Provide the [x, y] coordinate of the cell's center where the given text is located.  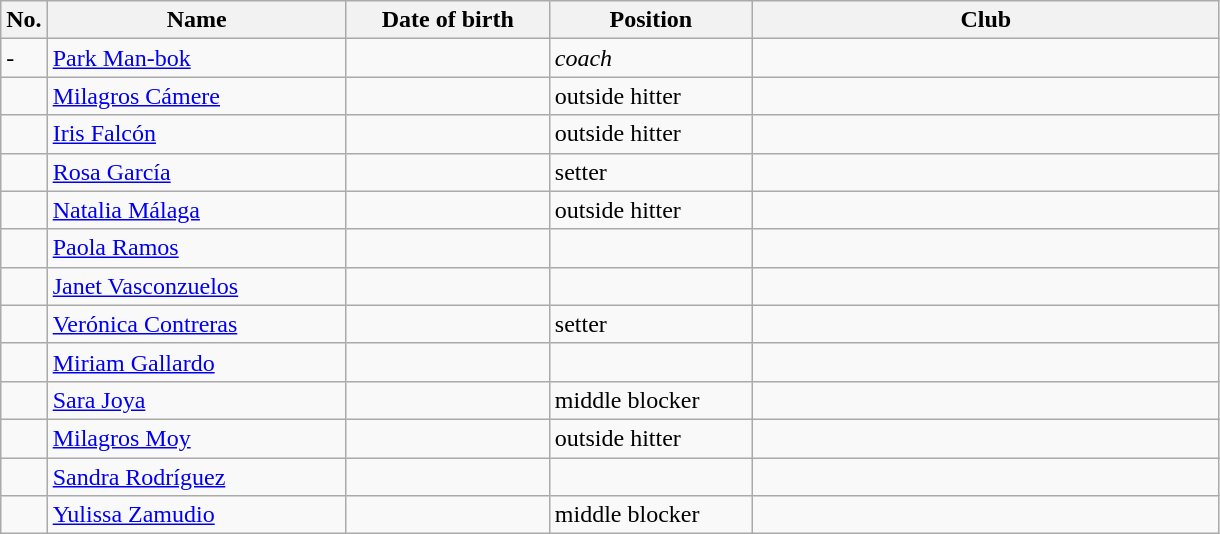
Verónica Contreras [196, 324]
Rosa García [196, 172]
Milagros Cámere [196, 96]
Iris Falcón [196, 134]
coach [650, 58]
Sara Joya [196, 400]
No. [24, 20]
- [24, 58]
Janet Vasconzuelos [196, 286]
Milagros Moy [196, 438]
Paola Ramos [196, 248]
Date of birth [448, 20]
Name [196, 20]
Club [986, 20]
Position [650, 20]
Park Man-bok [196, 58]
Yulissa Zamudio [196, 515]
Natalia Málaga [196, 210]
Sandra Rodríguez [196, 477]
Miriam Gallardo [196, 362]
